Output the [X, Y] coordinate of the center of the cell containing the given text.  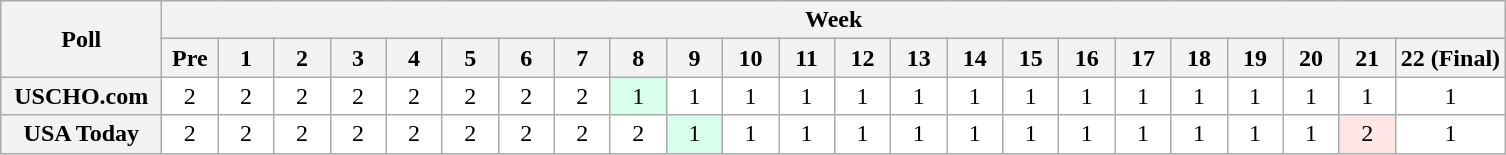
Pre [190, 58]
4 [414, 58]
3 [358, 58]
7 [582, 58]
USCHO.com [82, 96]
8 [638, 58]
12 [863, 58]
Week [834, 20]
19 [1255, 58]
5 [470, 58]
USA Today [82, 134]
15 [1031, 58]
9 [694, 58]
13 [919, 58]
17 [1143, 58]
18 [1199, 58]
11 [806, 58]
6 [526, 58]
20 [1311, 58]
Poll [82, 39]
21 [1367, 58]
10 [750, 58]
14 [975, 58]
16 [1087, 58]
22 (Final) [1450, 58]
